Return [x, y] of the center of cell containing provided text 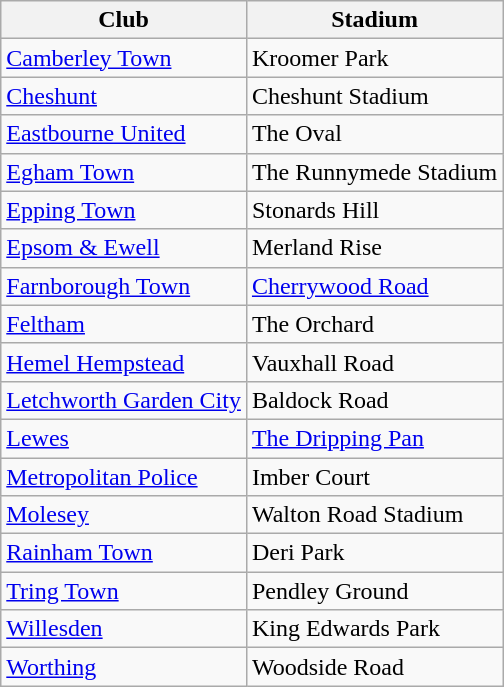
King Edwards Park [374, 629]
Worthing [124, 667]
Stonards Hill [374, 210]
Camberley Town [124, 58]
Letchworth Garden City [124, 400]
Baldock Road [374, 400]
The Runnymede Stadium [374, 172]
Club [124, 20]
Hemel Hempstead [124, 362]
The Orchard [374, 324]
Pendley Ground [374, 591]
Woodside Road [374, 667]
Stadium [374, 20]
Metropolitan Police [124, 477]
The Dripping Pan [374, 438]
Imber Court [374, 477]
Egham Town [124, 172]
Merland Rise [374, 248]
Epping Town [124, 210]
Feltham [124, 324]
Cheshunt [124, 96]
The Oval [374, 134]
Walton Road Stadium [374, 515]
Cheshunt Stadium [374, 96]
Lewes [124, 438]
Cherrywood Road [374, 286]
Willesden [124, 629]
Deri Park [374, 553]
Farnborough Town [124, 286]
Epsom & Ewell [124, 248]
Tring Town [124, 591]
Vauxhall Road [374, 362]
Eastbourne United [124, 134]
Kroomer Park [374, 58]
Rainham Town [124, 553]
Molesey [124, 515]
